Return [x, y] of the center of cell containing provided text 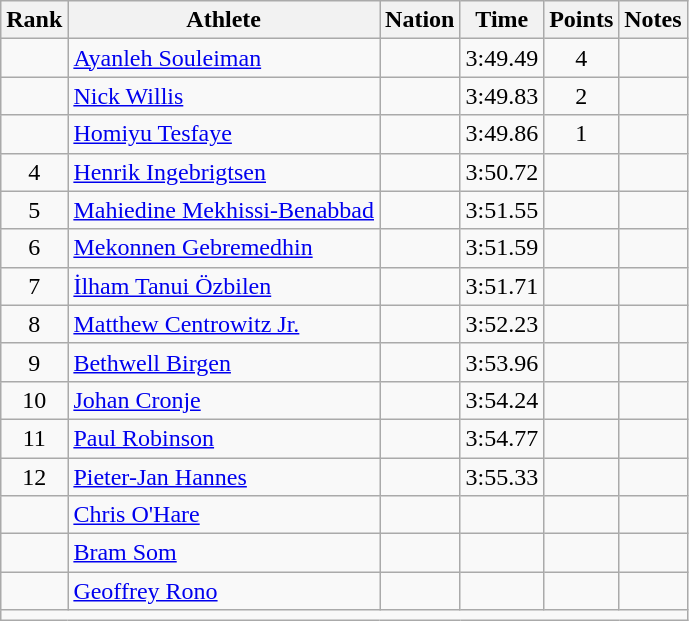
3:54.77 [502, 438]
9 [34, 362]
Ayanleh Souleiman [224, 58]
3:54.24 [502, 400]
2 [582, 96]
3:49.49 [502, 58]
Points [582, 20]
3:52.23 [502, 324]
Nation [420, 20]
Chris O'Hare [224, 515]
Paul Robinson [224, 438]
3:51.71 [502, 286]
İlham Tanui Özbilen [224, 286]
3:55.33 [502, 477]
10 [34, 400]
1 [582, 134]
Homiyu Tesfaye [224, 134]
Bram Som [224, 553]
3:49.86 [502, 134]
6 [34, 248]
Mekonnen Gebremedhin [224, 248]
12 [34, 477]
3:51.55 [502, 210]
Rank [34, 20]
Matthew Centrowitz Jr. [224, 324]
7 [34, 286]
Pieter-Jan Hannes [224, 477]
Athlete [224, 20]
Mahiedine Mekhissi-Benabbad [224, 210]
Geoffrey Rono [224, 591]
3:49.83 [502, 96]
11 [34, 438]
3:51.59 [502, 248]
Bethwell Birgen [224, 362]
Nick Willis [224, 96]
8 [34, 324]
3:50.72 [502, 172]
Notes [653, 20]
3:53.96 [502, 362]
5 [34, 210]
Henrik Ingebrigtsen [224, 172]
Johan Cronje [224, 400]
Time [502, 20]
